Locate the cell with the specified text and output its [x, y] center coordinate. 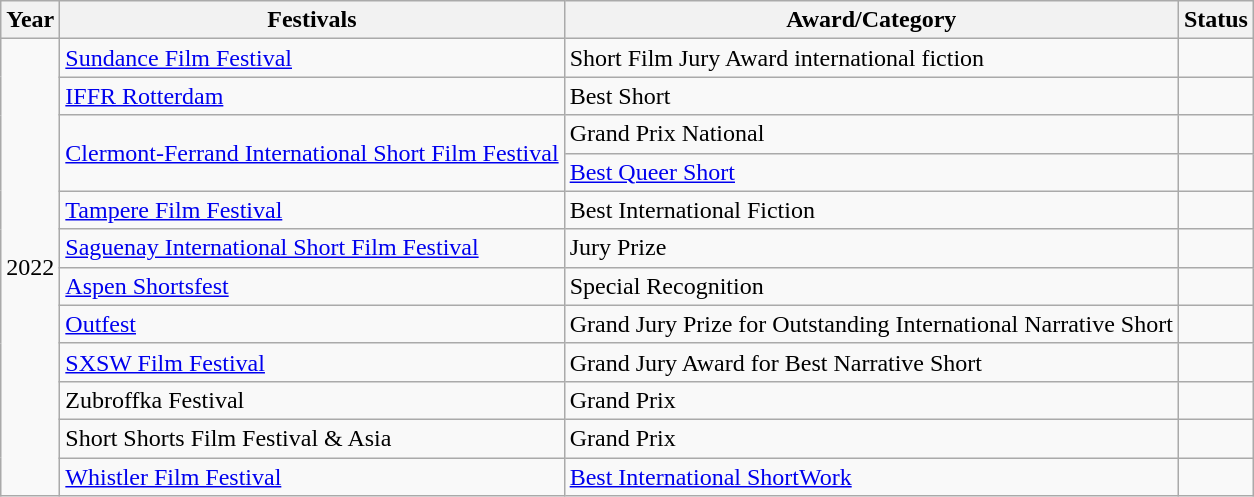
SXSW Film Festival [312, 362]
Status [1216, 20]
Best International ShortWork [871, 477]
Festivals [312, 20]
Clermont-Ferrand International Short Film Festival [312, 153]
Year [30, 20]
Aspen Shortsfest [312, 286]
Sundance Film Festival [312, 58]
Jury Prize [871, 248]
Award/Category [871, 20]
Short Film Jury Award international fiction [871, 58]
Tampere Film Festival [312, 210]
Best Short [871, 96]
Grand Jury Award for Best Narrative Short [871, 362]
Whistler Film Festival [312, 477]
2022 [30, 268]
Saguenay International Short Film Festival [312, 248]
Outfest [312, 324]
Short Shorts Film Festival & Asia [312, 438]
Grand Prix National [871, 134]
Grand Jury Prize for Outstanding International Narrative Short [871, 324]
Zubroffka Festival [312, 400]
Best International Fiction [871, 210]
Best Queer Short [871, 172]
Special Recognition [871, 286]
IFFR Rotterdam [312, 96]
